Locate the cell with the specified text and output its [x, y] center coordinate. 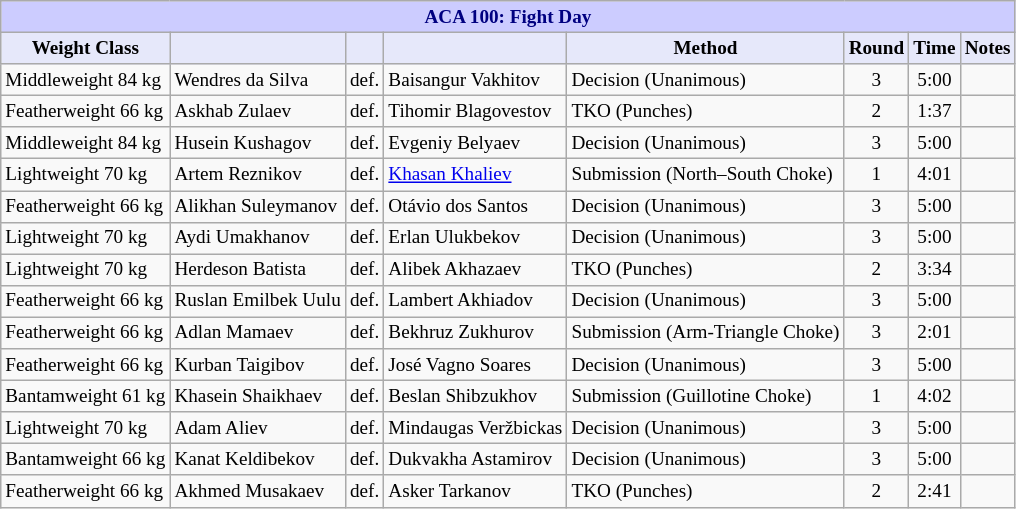
Weight Class [86, 48]
Submission (North–South Choke) [706, 175]
Kurban Taigibov [258, 365]
Erlan Ulukbekov [476, 238]
Submission (Guillotine Choke) [706, 396]
Wendres da Silva [258, 80]
Beslan Shibzukhov [476, 396]
José Vagno Soares [476, 365]
3:34 [934, 270]
Bantamweight 66 kg [86, 460]
Alibek Akhazaev [476, 270]
Askhab Zulaev [258, 111]
4:02 [934, 396]
ACA 100: Fight Day [508, 17]
Method [706, 48]
Dukvakha Astamirov [476, 460]
2:41 [934, 491]
Ruslan Emilbek Uulu [258, 301]
Mindaugas Veržbickas [476, 428]
Otávio dos Santos [476, 206]
Adlan Mamaev [258, 333]
Asker Tarkanov [476, 491]
2:01 [934, 333]
Baisangur Vakhitov [476, 80]
Husein Kushagov [258, 143]
Alikhan Suleymanov [258, 206]
Evgeniy Belyaev [476, 143]
Lambert Akhiadov [476, 301]
Khasein Shaikhaev [258, 396]
Aydi Umakhanov [258, 238]
4:01 [934, 175]
Round [876, 48]
Time [934, 48]
Bantamweight 61 kg [86, 396]
Akhmed Musakaev [258, 491]
Khasan Khaliev [476, 175]
Kanat Keldibekov [258, 460]
Adam Aliev [258, 428]
1:37 [934, 111]
Artem Reznikov [258, 175]
Tihomir Blagovestov [476, 111]
Submission (Arm-Triangle Choke) [706, 333]
Notes [988, 48]
Herdeson Batista [258, 270]
Bekhruz Zukhurov [476, 333]
